Determine the [x, y] coordinate at the center of the cell enclosing the given text.  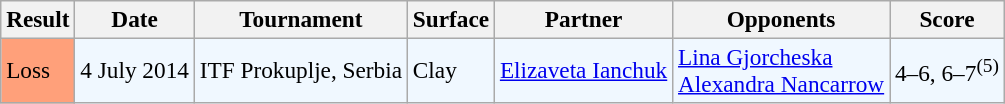
4 July 2014 [134, 70]
Clay [450, 70]
ITF Prokuplje, Serbia [300, 70]
Lina Gjorcheska Alexandra Nancarrow [782, 70]
Tournament [300, 19]
Opponents [782, 19]
Loss [38, 70]
Date [134, 19]
4–6, 6–7(5) [948, 70]
Elizaveta Ianchuk [583, 70]
Score [948, 19]
Result [38, 19]
Partner [583, 19]
Surface [450, 19]
